Pinpoint the cell where the given text exists, returning its [X, Y] midpoint coordinate. 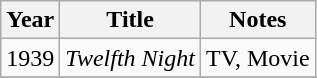
Twelfth Night [130, 58]
TV, Movie [258, 58]
1939 [30, 58]
Title [130, 20]
Year [30, 20]
Notes [258, 20]
